Return the [X, Y] coordinate for the center point of the cell that contains the specified text.  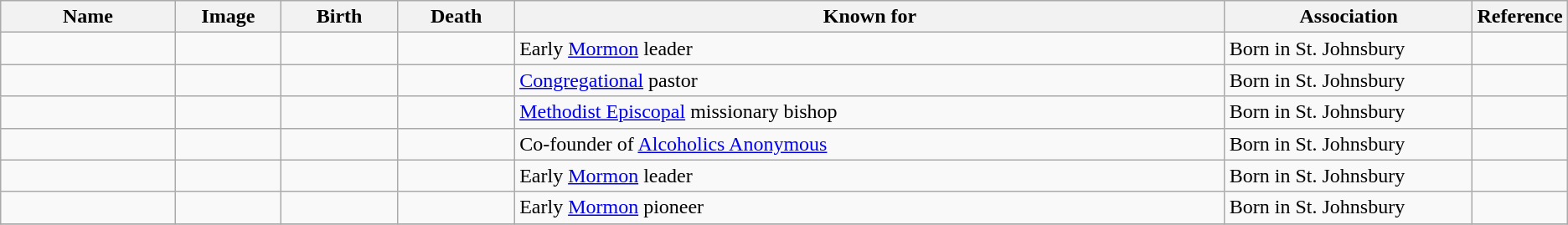
Methodist Episcopal missionary bishop [870, 112]
Name [88, 17]
Association [1349, 17]
Co-founder of Alcoholics Anonymous [870, 144]
Reference [1519, 17]
Congregational pastor [870, 80]
Early Mormon pioneer [870, 207]
Known for [870, 17]
Death [456, 17]
Image [228, 17]
Birth [338, 17]
